For the text-containing cell, return its midpoint in (x, y) coordinate format. 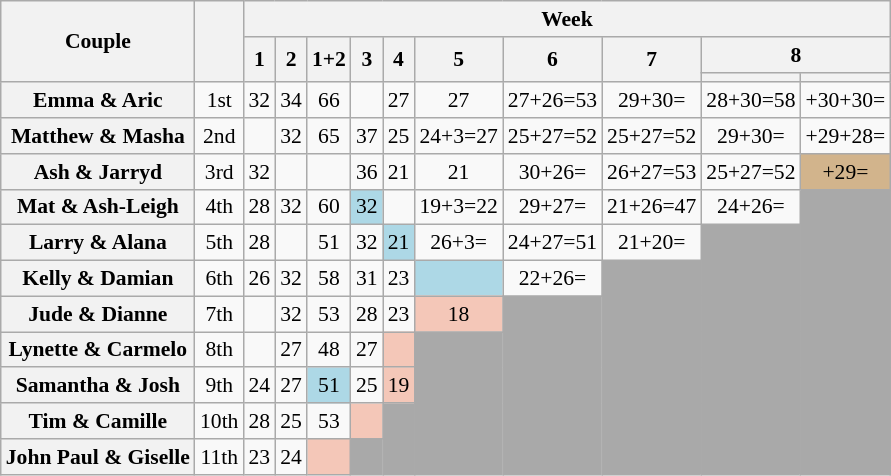
Mat & Ash-Leigh (98, 207)
58 (329, 279)
19 (399, 386)
10th (220, 421)
Jude & Dianne (98, 314)
5th (220, 243)
Kelly & Damian (98, 279)
6th (220, 279)
24+27=51 (552, 243)
26+3= (458, 243)
7th (220, 314)
26+27=53 (652, 172)
48 (329, 350)
5 (458, 60)
Emma & Aric (98, 101)
60 (329, 207)
+30+30= (846, 101)
11th (220, 457)
Lynette & Carmelo (98, 350)
7 (652, 60)
29+27= (552, 207)
18 (458, 314)
24+3=27 (458, 136)
19+3=22 (458, 207)
65 (329, 136)
6 (552, 60)
John Paul & Giselle (98, 457)
30+26= (552, 172)
26 (259, 279)
34 (291, 101)
66 (329, 101)
24+26= (750, 207)
8th (220, 350)
31 (367, 279)
1+2 (329, 60)
3 (367, 60)
37 (367, 136)
27+26=53 (552, 101)
36 (367, 172)
21+20= (652, 243)
3rd (220, 172)
2 (291, 60)
Tim & Camille (98, 421)
4 (399, 60)
Larry & Alana (98, 243)
22+26= (552, 279)
Couple (98, 42)
4th (220, 207)
9th (220, 386)
+29+28= (846, 136)
Week (566, 19)
Samantha & Josh (98, 386)
+29= (846, 172)
1 (259, 60)
28+30=58 (750, 101)
Ash & Jarryd (98, 172)
21+26=47 (652, 207)
8 (796, 55)
1st (220, 101)
2nd (220, 136)
Matthew & Masha (98, 136)
